Pinpoint the cell where the given text exists, returning its (X, Y) midpoint coordinate. 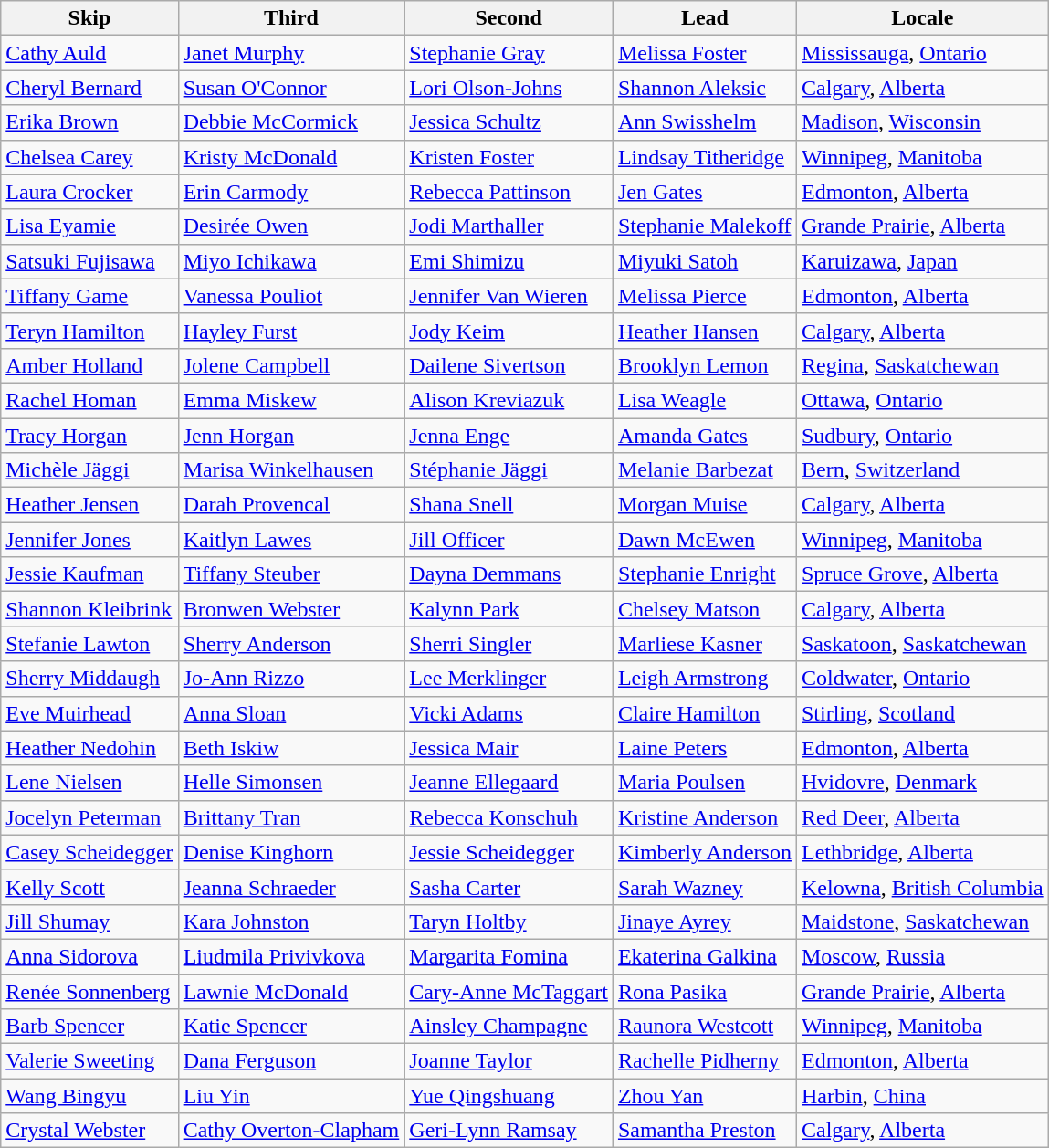
Sarah Wazney (705, 887)
Laura Crocker (89, 192)
Teryn Hamilton (89, 331)
Chelsey Matson (705, 609)
Jodi Marthaller (509, 226)
Lee Merklinger (509, 679)
Red Deer, Alberta (922, 817)
Raunora Westcott (705, 1027)
Jinaye Ayrey (705, 922)
Liu Yin (291, 1096)
Jenn Horgan (291, 436)
Kimberly Anderson (705, 852)
Marisa Winkelhausen (291, 470)
Hvidovre, Denmark (922, 783)
Lene Nielsen (89, 783)
Jeanna Schraeder (291, 887)
Brooklyn Lemon (705, 365)
Marliese Kasner (705, 644)
Third (291, 18)
Chelsea Carey (89, 157)
Michèle Jäggi (89, 470)
Anna Sloan (291, 713)
Jennifer Van Wieren (509, 296)
Tracy Horgan (89, 436)
Jessica Mair (509, 748)
Kristen Foster (509, 157)
Debbie McCormick (291, 122)
Shana Snell (509, 505)
Sherry Anderson (291, 644)
Yue Qingshuang (509, 1096)
Stephanie Malekoff (705, 226)
Bronwen Webster (291, 609)
Kaitlyn Lawes (291, 540)
Stirling, Scotland (922, 713)
Kelowna, British Columbia (922, 887)
Rachel Homan (89, 400)
Vanessa Pouliot (291, 296)
Dana Ferguson (291, 1061)
Jenna Enge (509, 436)
Anna Sidorova (89, 956)
Spruce Grove, Alberta (922, 574)
Jolene Campbell (291, 365)
Cathy Auld (89, 53)
Darah Provencal (291, 505)
Kelly Scott (89, 887)
Cary-Anne McTaggart (509, 991)
Sherry Middaugh (89, 679)
Jocelyn Peterman (89, 817)
Desirée Owen (291, 226)
Crystal Webster (89, 1131)
Emi Shimizu (509, 261)
Valerie Sweeting (89, 1061)
Shannon Kleibrink (89, 609)
Morgan Muise (705, 505)
Satsuki Fujisawa (89, 261)
Karuizawa, Japan (922, 261)
Stéphanie Jäggi (509, 470)
Samantha Preston (705, 1131)
Jill Officer (509, 540)
Helle Simonsen (291, 783)
Hayley Furst (291, 331)
Saskatoon, Saskatchewan (922, 644)
Stefanie Lawton (89, 644)
Emma Miskew (291, 400)
Cathy Overton-Clapham (291, 1131)
Lawnie McDonald (291, 991)
Kristy McDonald (291, 157)
Skip (89, 18)
Heather Hansen (705, 331)
Brittany Tran (291, 817)
Beth Iskiw (291, 748)
Jennifer Jones (89, 540)
Renée Sonnenberg (89, 991)
Maidstone, Saskatchewan (922, 922)
Jessie Kaufman (89, 574)
Lori Olson-Johns (509, 88)
Miyuki Satoh (705, 261)
Locale (922, 18)
Shannon Aleksic (705, 88)
Jody Keim (509, 331)
Joanne Taylor (509, 1061)
Bern, Switzerland (922, 470)
Sherri Singler (509, 644)
Miyo Ichikawa (291, 261)
Tiffany Game (89, 296)
Ainsley Champagne (509, 1027)
Erika Brown (89, 122)
Ann Swisshelm (705, 122)
Sudbury, Ontario (922, 436)
Jessie Scheidegger (509, 852)
Jessica Schultz (509, 122)
Kristine Anderson (705, 817)
Rachelle Pidherny (705, 1061)
Dayna Demmans (509, 574)
Barb Spencer (89, 1027)
Stephanie Gray (509, 53)
Lethbridge, Alberta (922, 852)
Denise Kinghorn (291, 852)
Dawn McEwen (705, 540)
Taryn Holtby (509, 922)
Geri-Lynn Ramsay (509, 1131)
Lisa Eyamie (89, 226)
Tiffany Steuber (291, 574)
Eve Muirhead (89, 713)
Heather Nedohin (89, 748)
Coldwater, Ontario (922, 679)
Lead (705, 18)
Stephanie Enright (705, 574)
Rona Pasika (705, 991)
Susan O'Connor (291, 88)
Amanda Gates (705, 436)
Claire Hamilton (705, 713)
Erin Carmody (291, 192)
Rebecca Konschuh (509, 817)
Lindsay Titheridge (705, 157)
Jen Gates (705, 192)
Katie Spencer (291, 1027)
Casey Scheidegger (89, 852)
Lisa Weagle (705, 400)
Madison, Wisconsin (922, 122)
Maria Poulsen (705, 783)
Laine Peters (705, 748)
Dailene Sivertson (509, 365)
Sasha Carter (509, 887)
Jeanne Ellegaard (509, 783)
Harbin, China (922, 1096)
Jo-Ann Rizzo (291, 679)
Kalynn Park (509, 609)
Margarita Fomina (509, 956)
Kara Johnston (291, 922)
Vicki Adams (509, 713)
Jill Shumay (89, 922)
Liudmila Privivkova (291, 956)
Rebecca Pattinson (509, 192)
Melissa Foster (705, 53)
Heather Jensen (89, 505)
Wang Bingyu (89, 1096)
Zhou Yan (705, 1096)
Melissa Pierce (705, 296)
Ekaterina Galkina (705, 956)
Second (509, 18)
Alison Kreviazuk (509, 400)
Regina, Saskatchewan (922, 365)
Amber Holland (89, 365)
Melanie Barbezat (705, 470)
Moscow, Russia (922, 956)
Ottawa, Ontario (922, 400)
Cheryl Bernard (89, 88)
Janet Murphy (291, 53)
Mississauga, Ontario (922, 53)
Leigh Armstrong (705, 679)
